Return the (X, Y) coordinate for the center point of the cell that contains the specified text.  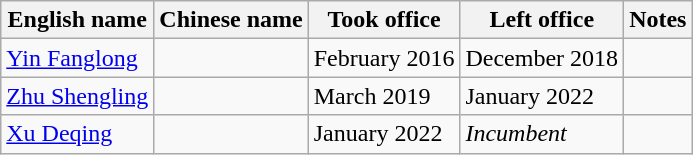
December 2018 (542, 58)
Notes (658, 20)
March 2019 (384, 96)
February 2016 (384, 58)
English name (78, 20)
Incumbent (542, 134)
Zhu Shengling (78, 96)
Left office (542, 20)
Took office (384, 20)
Yin Fanglong (78, 58)
Xu Deqing (78, 134)
Chinese name (231, 20)
